Return the [x, y] coordinate for the center point of the cell that contains the specified text.  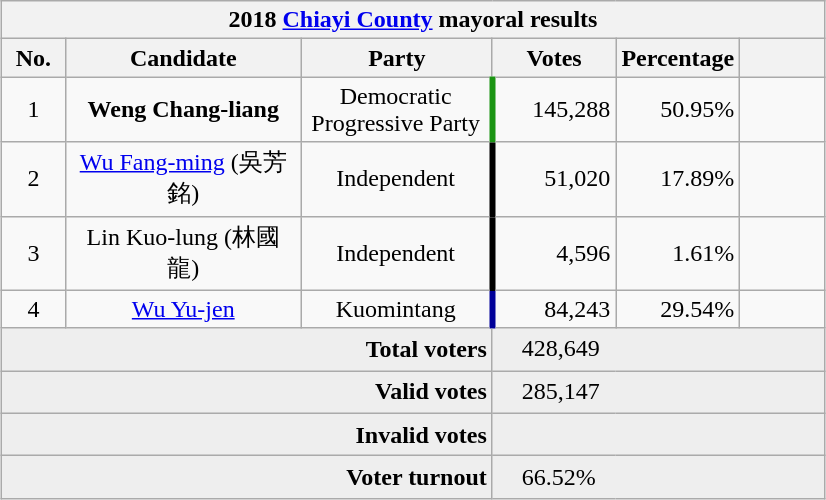
Wu Fang-ming (吳芳銘) [183, 179]
2 [34, 179]
Wu Yu-jen [183, 309]
Valid votes [248, 392]
Percentage [678, 58]
3 [34, 253]
66.52% [658, 478]
Voter turnout [248, 478]
4,596 [554, 253]
50.95% [678, 110]
Kuomintang [396, 309]
51,020 [554, 179]
Candidate [183, 58]
2018 Chiayi County mayoral results [414, 20]
17.89% [678, 179]
84,243 [554, 309]
1.61% [678, 253]
4 [34, 309]
No. [34, 58]
Weng Chang-liang [183, 110]
Party [396, 58]
Total voters [248, 350]
Invalid votes [248, 434]
428,649 [658, 350]
145,288 [554, 110]
1 [34, 110]
29.54% [678, 309]
Lin Kuo-lung (林國龍) [183, 253]
Votes [554, 58]
Democratic Progressive Party [396, 110]
285,147 [658, 392]
